From the cell containing the given text, extract its center point as [X, Y] coordinate. 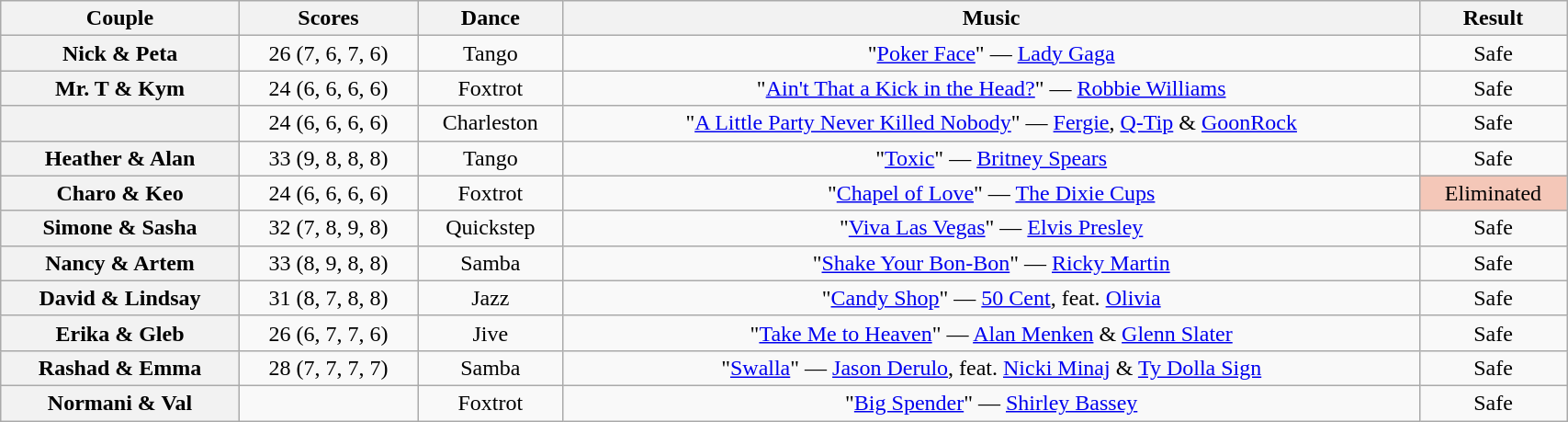
"Big Spender" — Shirley Bassey [991, 403]
"Toxic" — Britney Spears [991, 158]
33 (8, 9, 8, 8) [328, 263]
David & Lindsay [120, 298]
"Viva Las Vegas" — Elvis Presley [991, 228]
"Chapel of Love" — The Dixie Cups [991, 193]
Eliminated [1493, 193]
Music [991, 18]
Mr. T & Kym [120, 88]
Rashad & Emma [120, 368]
Nick & Peta [120, 53]
Jive [491, 333]
Charo & Keo [120, 193]
33 (9, 8, 8, 8) [328, 158]
26 (6, 7, 7, 6) [328, 333]
32 (7, 8, 9, 8) [328, 228]
Erika & Gleb [120, 333]
Jazz [491, 298]
26 (7, 6, 7, 6) [328, 53]
Couple [120, 18]
Normani & Val [120, 403]
31 (8, 7, 8, 8) [328, 298]
Scores [328, 18]
Quickstep [491, 228]
Result [1493, 18]
"Swalla" — Jason Derulo, feat. Nicki Minaj & Ty Dolla Sign [991, 368]
"Take Me to Heaven" — Alan Menken & Glenn Slater [991, 333]
28 (7, 7, 7, 7) [328, 368]
Charleston [491, 123]
"Shake Your Bon-Bon" — Ricky Martin [991, 263]
Heather & Alan [120, 158]
"Candy Shop" — 50 Cent, feat. Olivia [991, 298]
"Poker Face" — Lady Gaga [991, 53]
Simone & Sasha [120, 228]
Nancy & Artem [120, 263]
Dance [491, 18]
"Ain't That a Kick in the Head?" — Robbie Williams [991, 88]
"A Little Party Never Killed Nobody" — Fergie, Q-Tip & GoonRock [991, 123]
